Locate the cell with the specified text and output its [x, y] center coordinate. 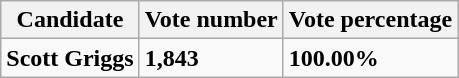
100.00% [370, 58]
1,843 [211, 58]
Vote percentage [370, 20]
Scott Griggs [70, 58]
Candidate [70, 20]
Vote number [211, 20]
